Capture the cell that displays the provided text and extract its [x, y] central coordinate. 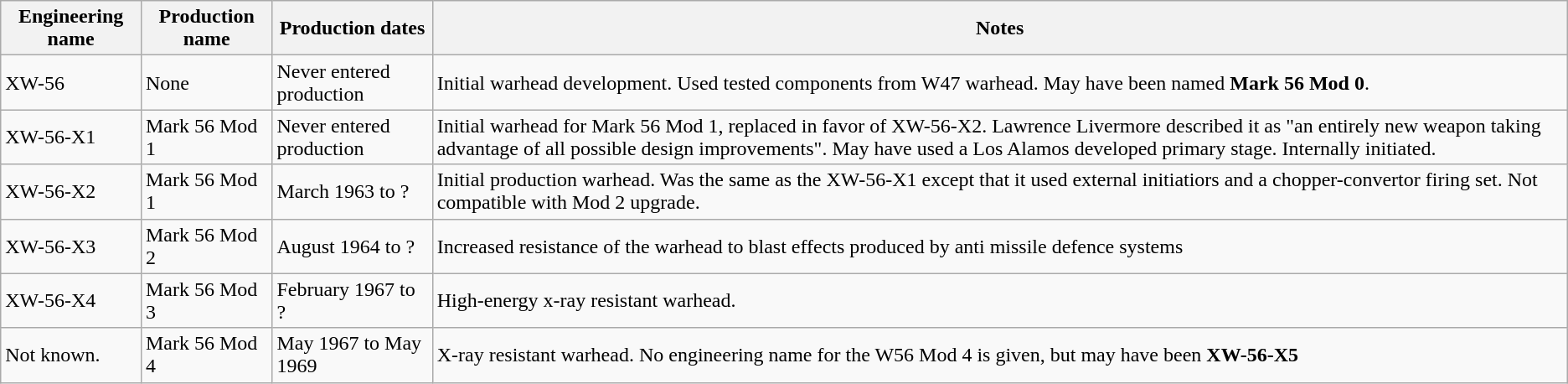
Initial warhead development. Used tested components from W47 warhead. May have been named Mark 56 Mod 0. [1000, 82]
Production name [206, 29]
May 1967 to May 1969 [352, 355]
Mark 56 Mod 4 [206, 355]
XW-56-X1 [71, 138]
August 1964 to ? [352, 246]
Mark 56 Mod 2 [206, 246]
XW-56-X2 [71, 191]
Notes [1000, 29]
Not known. [71, 355]
February 1967 to ? [352, 300]
High-energy x-ray resistant warhead. [1000, 300]
XW-56 [71, 82]
None [206, 82]
Engineering name [71, 29]
Increased resistance of the warhead to blast effects produced by anti missile defence systems [1000, 246]
March 1963 to ? [352, 191]
X-ray resistant warhead. No engineering name for the W56 Mod 4 is given, but may have been XW-56-X5 [1000, 355]
XW-56-X4 [71, 300]
Production dates [352, 29]
XW-56-X3 [71, 246]
Mark 56 Mod 3 [206, 300]
